For the text-containing cell, return its midpoint in [X, Y] coordinate format. 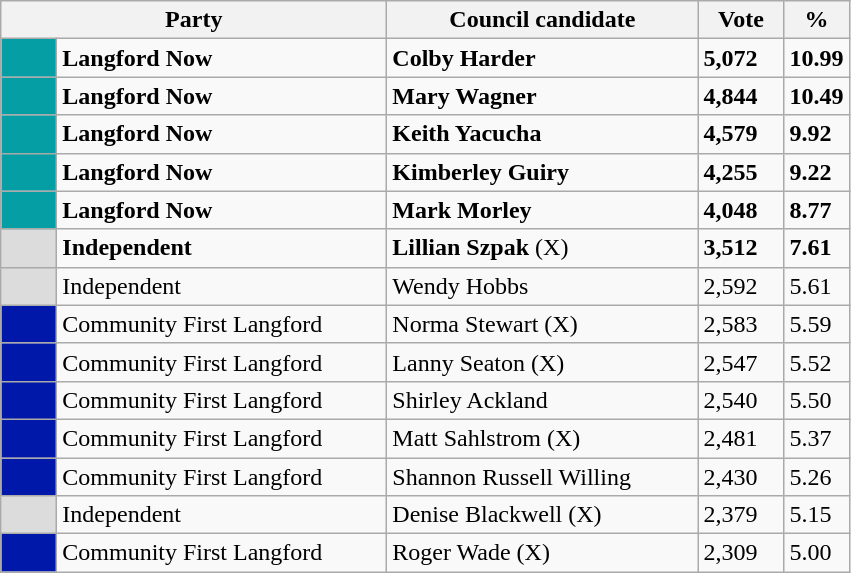
3,512 [741, 248]
Party [194, 20]
4,844 [741, 96]
Keith Yacucha [542, 134]
% [816, 20]
2,309 [741, 553]
5.61 [816, 286]
5.59 [816, 324]
2,540 [741, 400]
Colby Harder [542, 58]
10.99 [816, 58]
2,379 [741, 515]
7.61 [816, 248]
2,547 [741, 362]
5.37 [816, 438]
4,048 [741, 210]
5.52 [816, 362]
Council candidate [542, 20]
5.26 [816, 477]
2,592 [741, 286]
2,430 [741, 477]
5.15 [816, 515]
Matt Sahlstrom (X) [542, 438]
Mary Wagner [542, 96]
Shirley Ackland [542, 400]
Wendy Hobbs [542, 286]
4,579 [741, 134]
Roger Wade (X) [542, 553]
Norma Stewart (X) [542, 324]
5,072 [741, 58]
Mark Morley [542, 210]
Shannon Russell Willing [542, 477]
8.77 [816, 210]
5.00 [816, 553]
9.22 [816, 172]
5.50 [816, 400]
Lanny Seaton (X) [542, 362]
Kimberley Guiry [542, 172]
Vote [741, 20]
9.92 [816, 134]
2,583 [741, 324]
10.49 [816, 96]
Denise Blackwell (X) [542, 515]
Lillian Szpak (X) [542, 248]
4,255 [741, 172]
2,481 [741, 438]
